Search for the cell housing the specified text and yield its [X, Y] center coordinate. 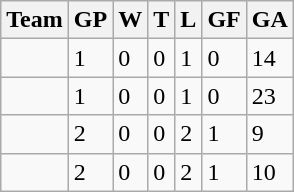
GP [90, 20]
GA [270, 20]
L [188, 20]
GF [224, 20]
10 [270, 172]
9 [270, 134]
23 [270, 96]
W [130, 20]
Team [35, 20]
T [162, 20]
14 [270, 58]
